Return the [x, y] coordinate for the center point of the cell that contains the specified text.  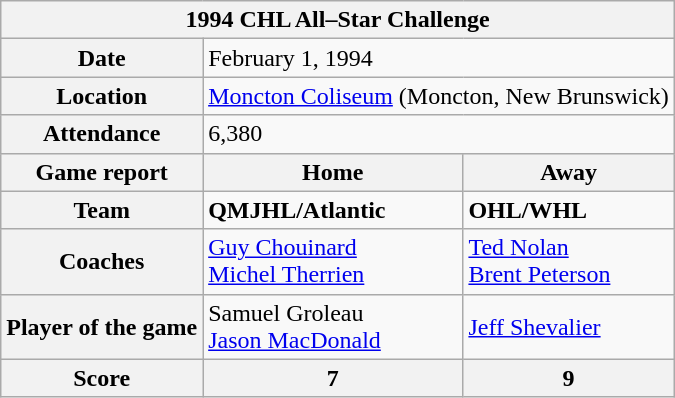
OHL/WHL [568, 210]
6,380 [439, 134]
Jeff Shevalier [568, 326]
Team [102, 210]
Game report [102, 172]
9 [568, 378]
Location [102, 96]
1994 CHL All–Star Challenge [338, 20]
February 1, 1994 [439, 58]
Samuel GroleauJason MacDonald [333, 326]
Ted NolanBrent Peterson [568, 262]
Attendance [102, 134]
Date [102, 58]
QMJHL/Atlantic [333, 210]
Moncton Coliseum (Moncton, New Brunswick) [439, 96]
Score [102, 378]
Coaches [102, 262]
Away [568, 172]
Home [333, 172]
7 [333, 378]
Guy ChouinardMichel Therrien [333, 262]
Player of the game [102, 326]
